Detect which cell encompasses the target text, then output its (X, Y) center coordinate. 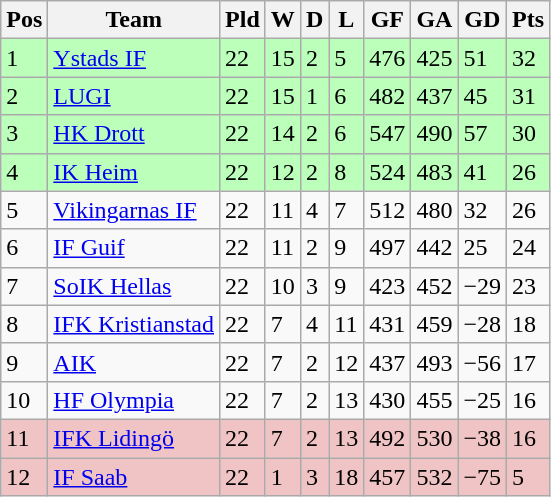
−25 (482, 400)
SoIK Hellas (134, 286)
GF (388, 20)
L (346, 20)
476 (388, 58)
430 (388, 400)
IK Heim (134, 172)
497 (388, 248)
31 (528, 96)
Ystads IF (134, 58)
IFK Kristianstad (134, 324)
547 (388, 134)
W (282, 20)
−29 (482, 286)
423 (388, 286)
GD (482, 20)
483 (434, 172)
41 (482, 172)
425 (434, 58)
HF Olympia (134, 400)
57 (482, 134)
480 (434, 210)
457 (388, 477)
IFK Lidingö (134, 438)
Pld (243, 20)
512 (388, 210)
524 (388, 172)
45 (482, 96)
490 (434, 134)
25 (482, 248)
Pos (24, 20)
14 (282, 134)
532 (434, 477)
51 (482, 58)
Team (134, 20)
452 (434, 286)
459 (434, 324)
−38 (482, 438)
IF Saab (134, 477)
IF Guif (134, 248)
D (314, 20)
493 (434, 362)
23 (528, 286)
Vikingarnas IF (134, 210)
24 (528, 248)
482 (388, 96)
442 (434, 248)
530 (434, 438)
−75 (482, 477)
17 (528, 362)
GA (434, 20)
−28 (482, 324)
HK Drott (134, 134)
LUGI (134, 96)
492 (388, 438)
455 (434, 400)
30 (528, 134)
−56 (482, 362)
Pts (528, 20)
431 (388, 324)
AIK (134, 362)
